Identify which cell holds the provided text, then report its [X, Y] central coordinate. 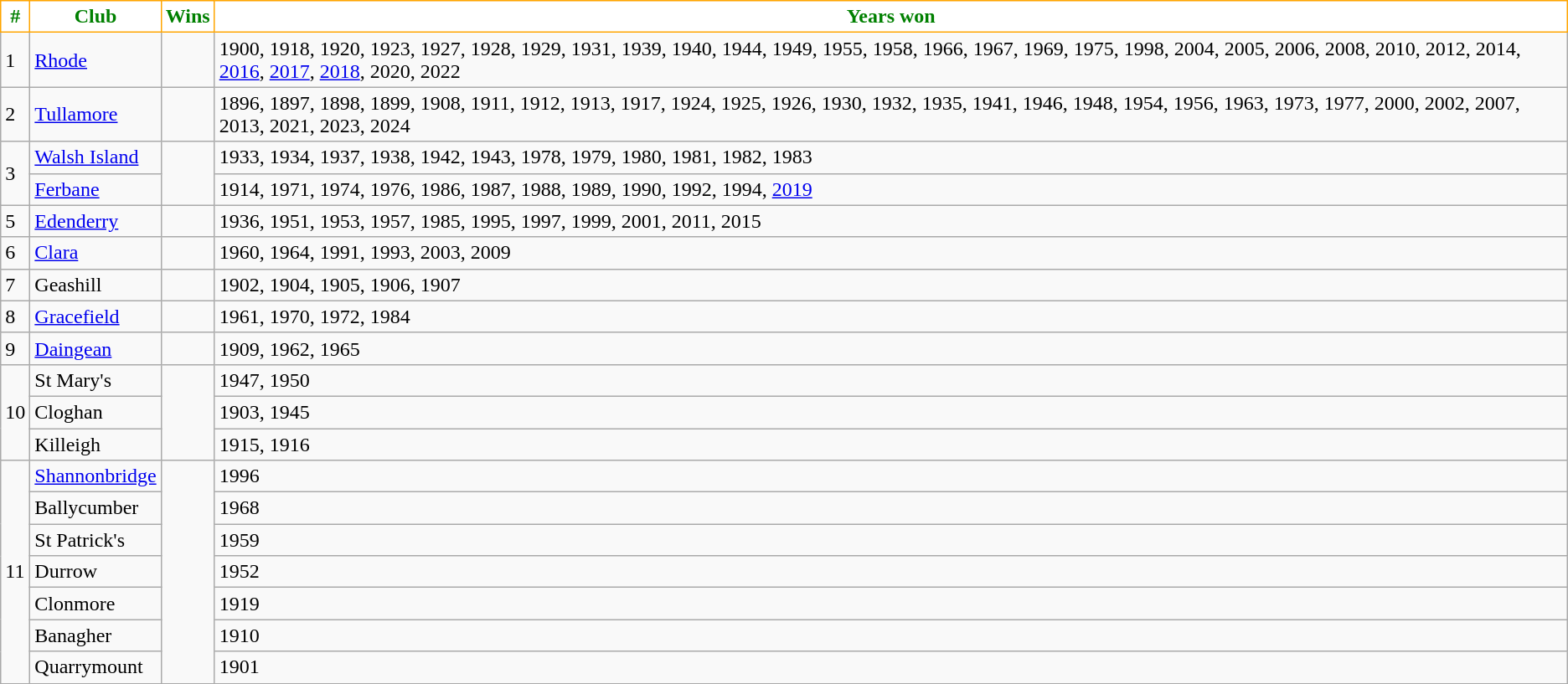
Gracefield [95, 316]
1901 [891, 667]
1947, 1950 [891, 380]
3 [15, 173]
Tullamore [95, 114]
1902, 1904, 1905, 1906, 1907 [891, 285]
1933, 1934, 1937, 1938, 1942, 1943, 1978, 1979, 1980, 1981, 1982, 1983 [891, 157]
Club [95, 17]
Edenderry [95, 221]
Ferbane [95, 189]
Wins [188, 17]
7 [15, 285]
Quarrymount [95, 667]
Banagher [95, 635]
St Patrick's [95, 540]
11 [15, 572]
1 [15, 60]
1961, 1970, 1972, 1984 [891, 316]
1952 [891, 572]
1919 [891, 604]
Clara [95, 253]
2 [15, 114]
1996 [891, 476]
St Mary's [95, 380]
Ballycumber [95, 508]
Daingean [95, 348]
# [15, 17]
Years won [891, 17]
8 [15, 316]
Shannonbridge [95, 476]
Killeigh [95, 445]
1914, 1971, 1974, 1976, 1986, 1987, 1988, 1989, 1990, 1992, 1994, 2019 [891, 189]
Cloghan [95, 412]
10 [15, 412]
1915, 1916 [891, 445]
Rhode [95, 60]
1959 [891, 540]
9 [15, 348]
1909, 1962, 1965 [891, 348]
Durrow [95, 572]
Clonmore [95, 604]
1960, 1964, 1991, 1993, 2003, 2009 [891, 253]
5 [15, 221]
1910 [891, 635]
1936, 1951, 1953, 1957, 1985, 1995, 1997, 1999, 2001, 2011, 2015 [891, 221]
6 [15, 253]
1968 [891, 508]
1903, 1945 [891, 412]
Walsh Island [95, 157]
Geashill [95, 285]
